Provide the (X, Y) coordinate of the cell's center where the given text is located.  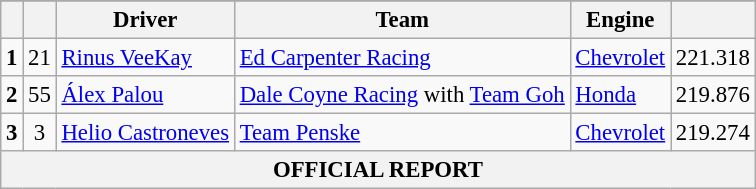
1 (12, 58)
Rinus VeeKay (145, 58)
219.876 (712, 95)
Honda (620, 95)
55 (40, 95)
Helio Castroneves (145, 133)
OFFICIAL REPORT (378, 170)
Team (402, 20)
Driver (145, 20)
21 (40, 58)
Álex Palou (145, 95)
Ed Carpenter Racing (402, 58)
2 (12, 95)
Dale Coyne Racing with Team Goh (402, 95)
219.274 (712, 133)
Team Penske (402, 133)
Engine (620, 20)
221.318 (712, 58)
